Return [X, Y] of the center of cell containing provided text 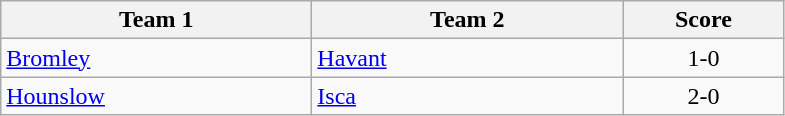
Score [704, 20]
2-0 [704, 96]
Havant [468, 58]
Bromley [156, 58]
Team 1 [156, 20]
Isca [468, 96]
Hounslow [156, 96]
Team 2 [468, 20]
1-0 [704, 58]
